Scan for the cell matching the given text and deliver its [X, Y] coordinate at center. 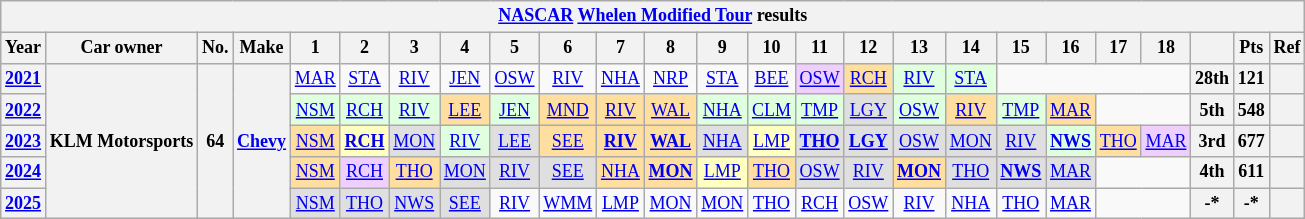
Year [24, 48]
2021 [24, 78]
4th [1212, 172]
8 [670, 48]
2 [364, 48]
17 [1118, 48]
MND [568, 110]
2023 [24, 140]
KLM Motorsports [121, 141]
9 [722, 48]
Car owner [121, 48]
677 [1251, 140]
13 [920, 48]
12 [868, 48]
No. [216, 48]
Make [262, 48]
2025 [24, 204]
611 [1251, 172]
10 [772, 48]
121 [1251, 78]
CLM [772, 110]
28th [1212, 78]
548 [1251, 110]
11 [820, 48]
NRP [670, 78]
WMM [568, 204]
15 [1021, 48]
2024 [24, 172]
NASCAR Whelen Modified Tour results [653, 16]
4 [466, 48]
5th [1212, 110]
Chevy [262, 141]
6 [568, 48]
14 [970, 48]
Pts [1251, 48]
2022 [24, 110]
3 [414, 48]
BEE [772, 78]
5 [514, 48]
16 [1071, 48]
1 [315, 48]
7 [621, 48]
3rd [1212, 140]
18 [1166, 48]
64 [216, 141]
Ref [1287, 48]
